Pinpoint the cell where the given text exists, returning its [x, y] midpoint coordinate. 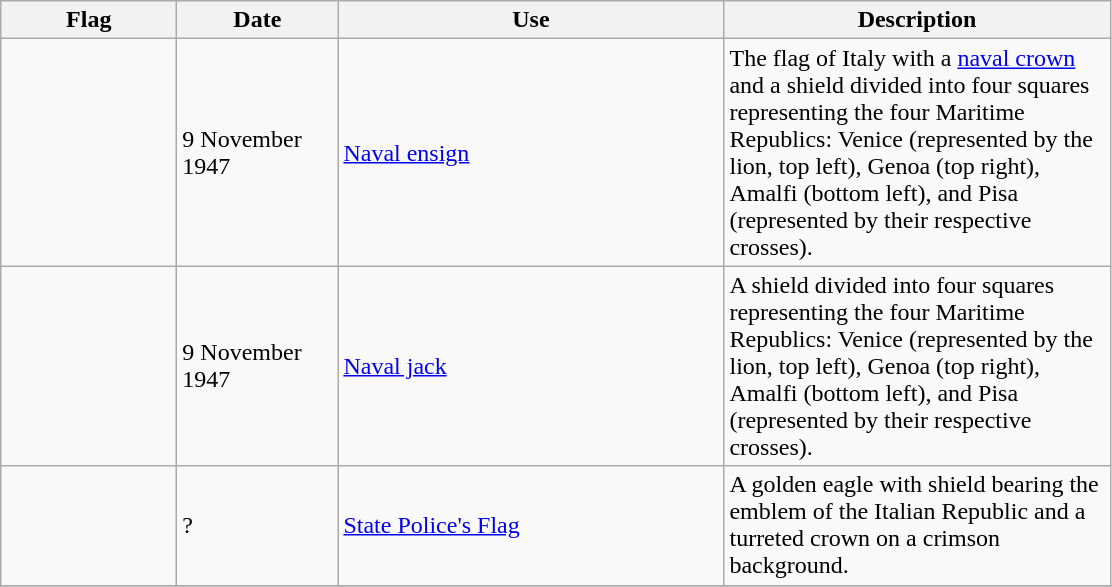
A golden eagle with shield bearing the emblem of the Italian Republic and a turreted crown on a crimson background. [917, 526]
Naval jack [531, 366]
Use [531, 20]
Naval ensign [531, 152]
? [258, 526]
State Police's Flag [531, 526]
Flag [89, 20]
Description [917, 20]
Date [258, 20]
